Detect which cell encompasses the target text, then output its (X, Y) center coordinate. 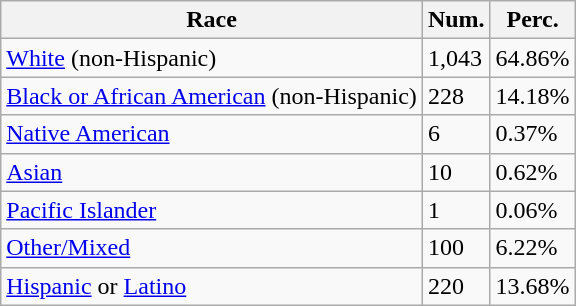
100 (456, 248)
13.68% (532, 286)
Pacific Islander (212, 210)
1,043 (456, 58)
Race (212, 20)
64.86% (532, 58)
6.22% (532, 248)
14.18% (532, 96)
Black or African American (non-Hispanic) (212, 96)
White (non-Hispanic) (212, 58)
10 (456, 172)
0.62% (532, 172)
228 (456, 96)
Hispanic or Latino (212, 286)
1 (456, 210)
Native American (212, 134)
0.06% (532, 210)
6 (456, 134)
Perc. (532, 20)
Asian (212, 172)
Num. (456, 20)
220 (456, 286)
Other/Mixed (212, 248)
0.37% (532, 134)
